Detect which cell encompasses the target text, then output its (x, y) center coordinate. 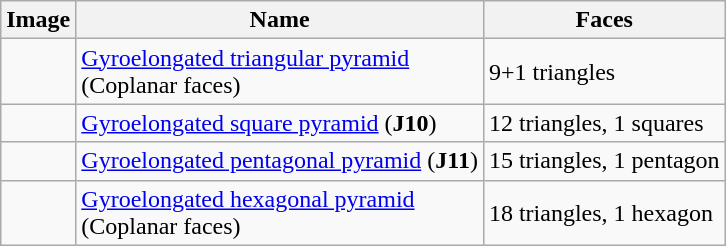
18 triangles, 1 hexagon (604, 212)
Faces (604, 20)
12 triangles, 1 squares (604, 123)
15 triangles, 1 pentagon (604, 161)
Gyroelongated pentagonal pyramid (J11) (280, 161)
Gyroelongated triangular pyramid(Coplanar faces) (280, 72)
Name (280, 20)
9+1 triangles (604, 72)
Gyroelongated square pyramid (J10) (280, 123)
Gyroelongated hexagonal pyramid(Coplanar faces) (280, 212)
Image (38, 20)
